Return [x, y] of the center of cell containing provided text 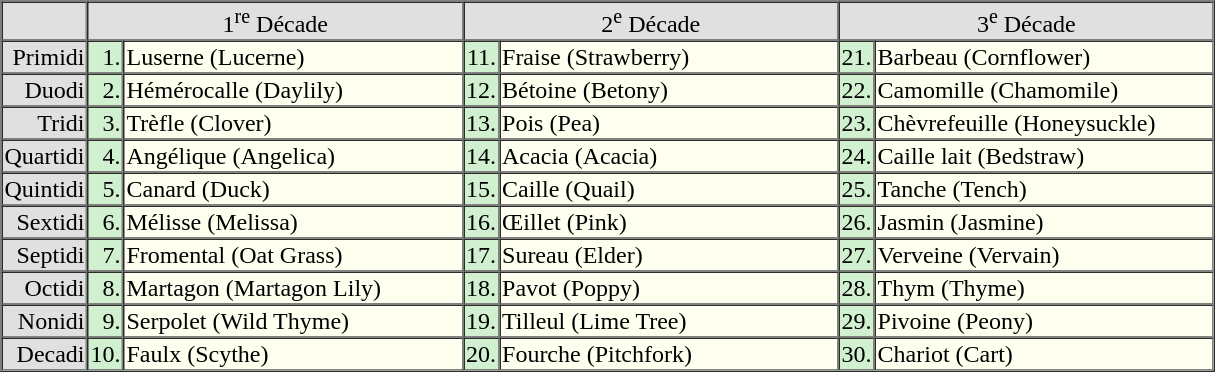
23. [857, 124]
Fromental (Oat Grass) [294, 256]
3e Décade [1027, 22]
25. [857, 190]
3. [106, 124]
28. [857, 288]
Bétoine (Betony) [669, 90]
15. [481, 190]
Pivoine (Peony) [1045, 322]
6. [106, 222]
Duodi [45, 90]
Verveine (Vervain) [1045, 256]
20. [481, 354]
2. [106, 90]
Acacia (Acacia) [669, 156]
Primidi [45, 58]
Jasmin (Jasmine) [1045, 222]
Tilleul (Lime Tree) [669, 322]
27. [857, 256]
Pavot (Poppy) [669, 288]
17. [481, 256]
Sextidi [45, 222]
Quartidi [45, 156]
10. [106, 354]
Barbeau (Cornflower) [1045, 58]
8. [106, 288]
Sureau (Elder) [669, 256]
Thym (Thyme) [1045, 288]
1. [106, 58]
19. [481, 322]
5. [106, 190]
4. [106, 156]
Caille lait (Bedstraw) [1045, 156]
13. [481, 124]
Serpolet (Wild Thyme) [294, 322]
Luserne (Lucerne) [294, 58]
22. [857, 90]
2e Décade [651, 22]
Chèvrefeuille (Honeysuckle) [1045, 124]
12. [481, 90]
Angélique (Angelica) [294, 156]
Pois (Pea) [669, 124]
Nonidi [45, 322]
Septidi [45, 256]
29. [857, 322]
Fourche (Pitchfork) [669, 354]
11. [481, 58]
Tridi [45, 124]
26. [857, 222]
16. [481, 222]
1re Décade [276, 22]
Chariot (Cart) [1045, 354]
Tanche (Tench) [1045, 190]
Œillet (Pink) [669, 222]
Mélisse (Melissa) [294, 222]
30. [857, 354]
Faulx (Scythe) [294, 354]
21. [857, 58]
Decadi [45, 354]
24. [857, 156]
Hémérocalle (Daylily) [294, 90]
Martagon (Martagon Lily) [294, 288]
9. [106, 322]
Camomille (Chamomile) [1045, 90]
Fraise (Strawberry) [669, 58]
18. [481, 288]
Quintidi [45, 190]
Octidi [45, 288]
7. [106, 256]
Caille (Quail) [669, 190]
Canard (Duck) [294, 190]
14. [481, 156]
Trèfle (Clover) [294, 124]
